Provide the [X, Y] coordinate of the cell's center where the given text is located.  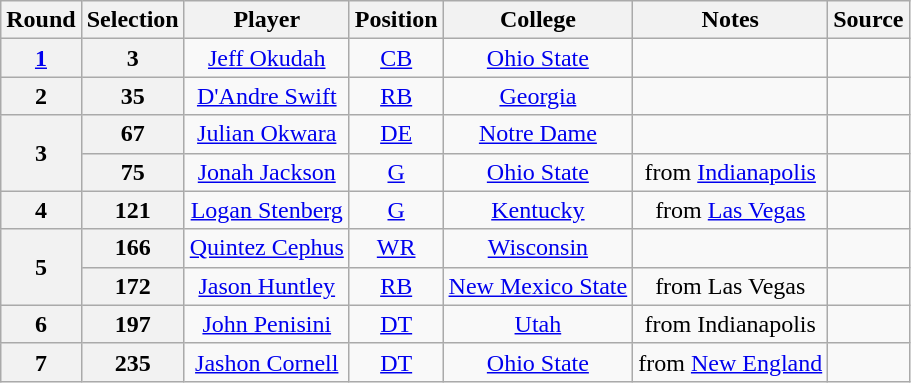
New Mexico State [538, 286]
Georgia [538, 96]
Selection [132, 20]
Position [396, 20]
Quintez Cephus [266, 248]
172 [132, 286]
Notre Dame [538, 134]
Player [266, 20]
35 [132, 96]
6 [41, 324]
Jason Huntley [266, 286]
Logan Stenberg [266, 210]
197 [132, 324]
1 [41, 58]
Jashon Cornell [266, 362]
235 [132, 362]
Julian Okwara [266, 134]
Jonah Jackson [266, 172]
Notes [730, 20]
Jeff Okudah [266, 58]
WR [396, 248]
166 [132, 248]
67 [132, 134]
Wisconsin [538, 248]
Utah [538, 324]
4 [41, 210]
D'Andre Swift [266, 96]
Kentucky [538, 210]
from New England [730, 362]
2 [41, 96]
Source [868, 20]
Round [41, 20]
DE [396, 134]
CB [396, 58]
5 [41, 267]
7 [41, 362]
121 [132, 210]
John Penisini [266, 324]
75 [132, 172]
College [538, 20]
